Find where the given text appears and provide that cell's center as (x, y) coordinate. 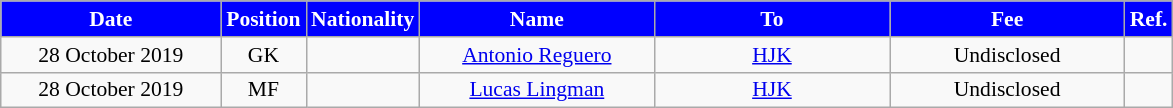
Nationality (362, 19)
Fee (1008, 19)
Lucas Lingman (536, 90)
Ref. (1149, 19)
Position (264, 19)
Name (536, 19)
GK (264, 55)
Date (111, 19)
MF (264, 90)
To (772, 19)
Antonio Reguero (536, 55)
